Return [X, Y] of the center of cell containing provided text 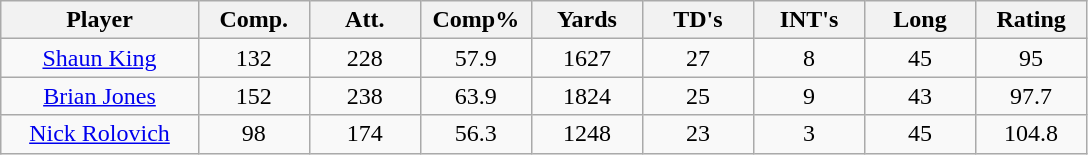
56.3 [476, 134]
228 [364, 58]
104.8 [1032, 134]
Brian Jones [100, 96]
Yards [586, 20]
238 [364, 96]
152 [254, 96]
23 [698, 134]
Comp. [254, 20]
Player [100, 20]
Att. [364, 20]
Shaun King [100, 58]
TD's [698, 20]
Nick Rolovich [100, 134]
INT's [808, 20]
9 [808, 96]
57.9 [476, 58]
95 [1032, 58]
97.7 [1032, 96]
Comp% [476, 20]
Long [920, 20]
1248 [586, 134]
43 [920, 96]
1824 [586, 96]
Rating [1032, 20]
174 [364, 134]
132 [254, 58]
3 [808, 134]
98 [254, 134]
1627 [586, 58]
25 [698, 96]
63.9 [476, 96]
27 [698, 58]
8 [808, 58]
